Extract the (X, Y) coordinate from the center of the cell holding the provided text.  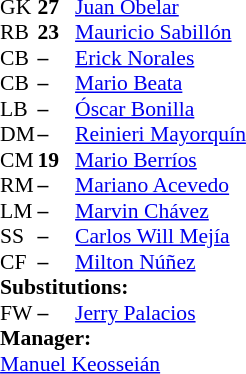
Reinieri Mayorquín (160, 135)
Mauricio Sabillón (160, 33)
Óscar Bonilla (160, 109)
Milton Núñez (160, 262)
Manager: (123, 339)
Jerry Palacios (160, 313)
DM (19, 135)
19 (57, 160)
Substitutions: (123, 287)
CM (19, 160)
LB (19, 109)
Erick Norales (160, 58)
Mario Beata (160, 83)
Mariano Acevedo (160, 185)
Carlos Will Mejía (160, 237)
SS (19, 237)
Marvin Chávez (160, 211)
FW (19, 313)
23 (57, 33)
LM (19, 211)
CF (19, 262)
Mario Berríos (160, 160)
RM (19, 185)
RB (19, 33)
